Pinpoint the cell where the given text exists, returning its (X, Y) midpoint coordinate. 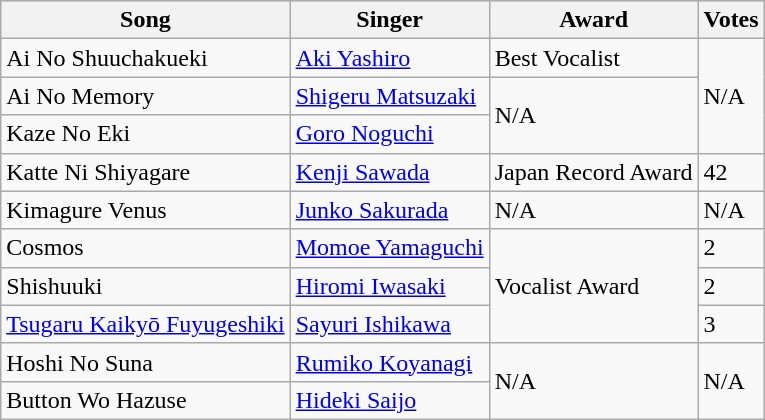
Singer (390, 20)
Hiromi Iwasaki (390, 286)
Kimagure Venus (146, 210)
Rumiko Koyanagi (390, 362)
Button Wo Hazuse (146, 400)
Ai No Shuuchakueki (146, 58)
Junko Sakurada (390, 210)
Goro Noguchi (390, 134)
Shishuuki (146, 286)
42 (731, 172)
Votes (731, 20)
Hoshi No Suna (146, 362)
Sayuri Ishikawa (390, 324)
Kaze No Eki (146, 134)
Tsugaru Kaikyō Fuyugeshiki (146, 324)
Momoe Yamaguchi (390, 248)
Vocalist Award (594, 286)
Katte Ni Shiyagare (146, 172)
Cosmos (146, 248)
Aki Yashiro (390, 58)
Song (146, 20)
Kenji Sawada (390, 172)
Hideki Saijo (390, 400)
Shigeru Matsuzaki (390, 96)
Japan Record Award (594, 172)
Award (594, 20)
Best Vocalist (594, 58)
Ai No Memory (146, 96)
3 (731, 324)
